For the text-containing cell, return its midpoint in (X, Y) coordinate format. 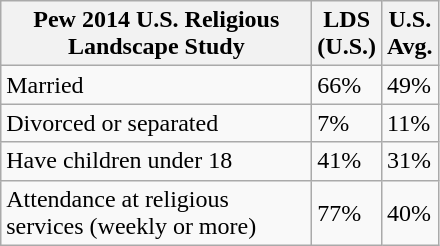
66% (347, 85)
Attendance at religious services (weekly or more) (156, 212)
41% (347, 161)
Have children under 18 (156, 161)
31% (410, 161)
7% (347, 123)
Divorced or separated (156, 123)
40% (410, 212)
49% (410, 85)
LDS (U.S.) (347, 34)
11% (410, 123)
Pew 2014 U.S. Religious Landscape Study (156, 34)
77% (347, 212)
U.S. Avg. (410, 34)
Married (156, 85)
